Find where the given text appears and provide that cell's center as (x, y) coordinate. 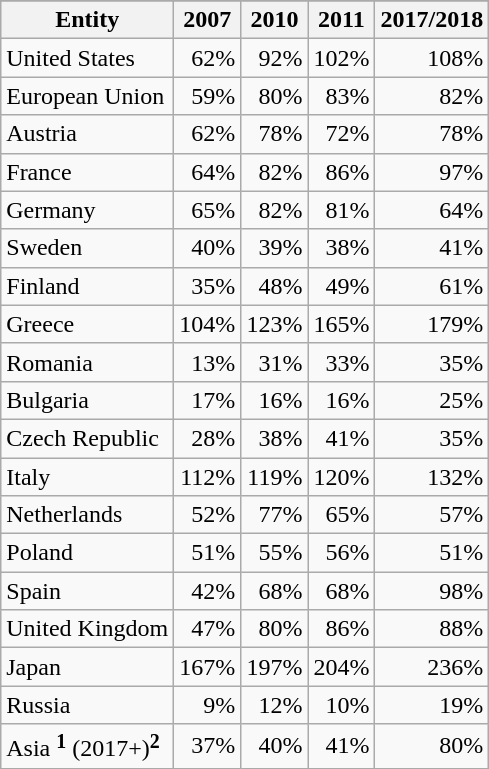
92% (274, 58)
77% (274, 515)
Entity (88, 20)
9% (208, 705)
Romania (88, 362)
United Kingdom (88, 629)
31% (274, 362)
Bulgaria (88, 400)
52% (208, 515)
47% (208, 629)
120% (342, 477)
83% (342, 96)
2017/2018 (432, 20)
59% (208, 96)
49% (342, 286)
37% (208, 746)
48% (274, 286)
132% (432, 477)
167% (208, 667)
17% (208, 400)
Sweden (88, 248)
88% (432, 629)
Finland (88, 286)
19% (432, 705)
Russia (88, 705)
56% (342, 553)
123% (274, 324)
39% (274, 248)
Austria (88, 134)
236% (432, 667)
204% (342, 667)
Germany (88, 210)
165% (342, 324)
197% (274, 667)
Czech Republic (88, 438)
Asia 1 (2017+)2 (88, 746)
Netherlands (88, 515)
10% (342, 705)
42% (208, 591)
55% (274, 553)
2011 (342, 20)
France (88, 172)
2007 (208, 20)
112% (208, 477)
119% (274, 477)
Italy (88, 477)
102% (342, 58)
33% (342, 362)
104% (208, 324)
Japan (88, 667)
28% (208, 438)
81% (342, 210)
108% (432, 58)
Greece (88, 324)
61% (432, 286)
12% (274, 705)
25% (432, 400)
Spain (88, 591)
Poland (88, 553)
United States (88, 58)
72% (342, 134)
European Union (88, 96)
98% (432, 591)
179% (432, 324)
57% (432, 515)
13% (208, 362)
2010 (274, 20)
97% (432, 172)
